Search for the cell housing the specified text and yield its (x, y) center coordinate. 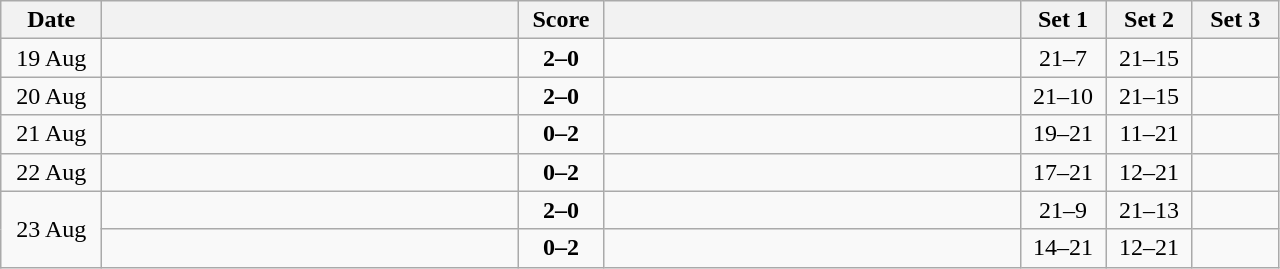
21–7 (1063, 58)
11–21 (1149, 134)
21–10 (1063, 96)
22 Aug (52, 172)
21–13 (1149, 210)
Set 2 (1149, 20)
20 Aug (52, 96)
Score (561, 20)
Set 1 (1063, 20)
17–21 (1063, 172)
21 Aug (52, 134)
19–21 (1063, 134)
21–9 (1063, 210)
14–21 (1063, 248)
Date (52, 20)
19 Aug (52, 58)
Set 3 (1235, 20)
23 Aug (52, 229)
